Search for the cell housing the specified text and yield its (x, y) center coordinate. 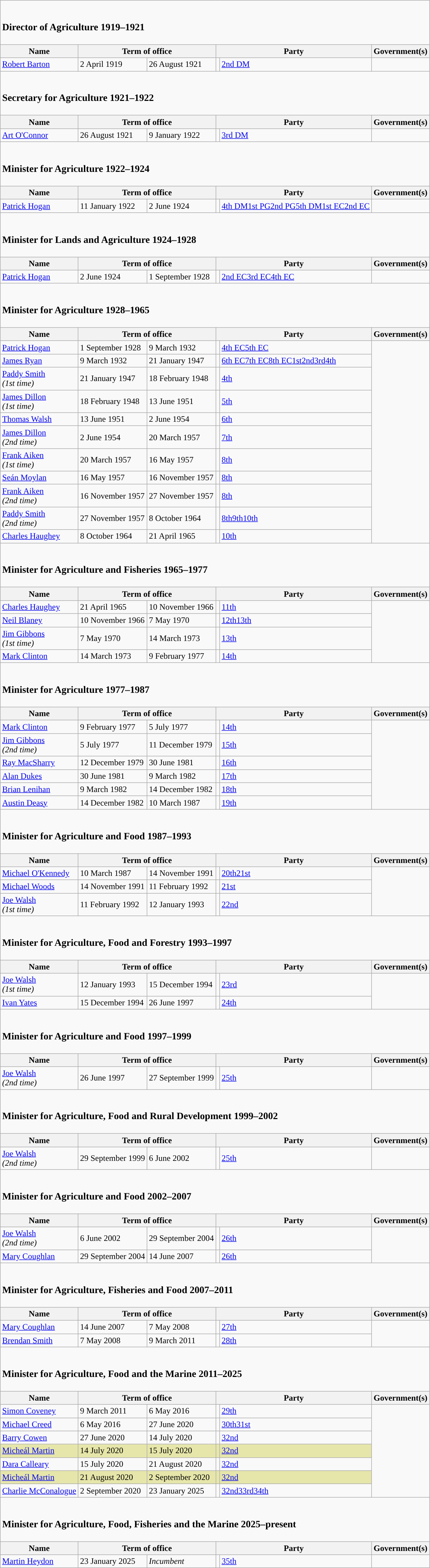
9 January 1922 (181, 135)
13th (296, 638)
8th9th10th (296, 518)
27 September 1999 (181, 1078)
Dara Calleary (39, 1464)
4th EC5th EC (296, 347)
20th21st (296, 873)
Jim Gibbons(1st time) (39, 638)
Ivan Yates (39, 1003)
16th (296, 763)
Barry Cowen (39, 1438)
7th (296, 437)
Minister for Agriculture and Food 2002–2007 (215, 1191)
17th (296, 776)
James Dillon(2nd time) (39, 437)
19th (296, 802)
4th DM1st PG2nd PG5th DM1st EC2nd EC (296, 206)
Minister for Agriculture and Food 1987–1993 (215, 831)
Minister for Agriculture, Food and the Marine 2011–2025 (215, 1369)
11 December 1979 (181, 745)
Brendan Smith (39, 1340)
Alan Dukes (39, 776)
James Ryan (39, 361)
22nd (296, 905)
Thomas Walsh (39, 419)
Michael Woods (39, 887)
Charlie McConalogue (39, 1490)
Brian Lenihan (39, 789)
Frank Aiken(2nd time) (39, 496)
Minister for Agriculture, Food and Rural Development 1999–2002 (215, 1111)
Simon Coveney (39, 1411)
Director of Agriculture 1919–1921 (215, 22)
28th (296, 1340)
2nd DM (296, 64)
Paddy Smith(1st time) (39, 379)
Minister for Agriculture 1922–1924 (215, 164)
Minister for Agriculture, Fisheries and Food 2007–2011 (215, 1285)
24th (296, 1003)
Minister for Agriculture and Food 1997–1999 (215, 1031)
29 September 1999 (112, 1158)
Minister for Agriculture and Fisheries 1965–1977 (215, 565)
5th (296, 402)
Michael Creed (39, 1424)
Minister for Agriculture 1977–1987 (215, 685)
Michael O'Kennedy (39, 873)
27th (296, 1327)
30th31st (296, 1424)
Seán Moylan (39, 478)
23rd (296, 985)
James Dillon(1st time) (39, 402)
Incumbent (181, 1561)
Austin Deasy (39, 802)
Paddy Smith(2nd time) (39, 518)
15th (296, 745)
Ray MacSharry (39, 763)
2 April 1919 (112, 64)
Neil Blaney (39, 620)
Minister for Agriculture, Food, Fisheries and the Marine 2025–present (215, 1519)
Robert Barton (39, 64)
29th (296, 1411)
Art O'Connor (39, 135)
4th (296, 379)
Minister for Agriculture 1928–1965 (215, 306)
6th (296, 419)
Secretary for Agriculture 1921–1922 (215, 93)
12 December 1979 (112, 763)
3rd DM (296, 135)
12th13th (296, 620)
Martin Heydon (39, 1561)
35th (296, 1561)
21st (296, 887)
10th (296, 536)
Minister for Agriculture, Food and Forestry 1993–1997 (215, 938)
18th (296, 789)
11th (296, 607)
Frank Aiken(1st time) (39, 460)
Minister for Lands and Agriculture 1924–1928 (215, 235)
Jim Gibbons(2nd time) (39, 745)
6th EC7th EC8th EC1st2nd3rd4th (296, 361)
2nd EC3rd EC4th EC (296, 277)
32nd33rd34th (296, 1490)
11 January 1922 (112, 206)
